For the text-containing cell, return its midpoint in (x, y) coordinate format. 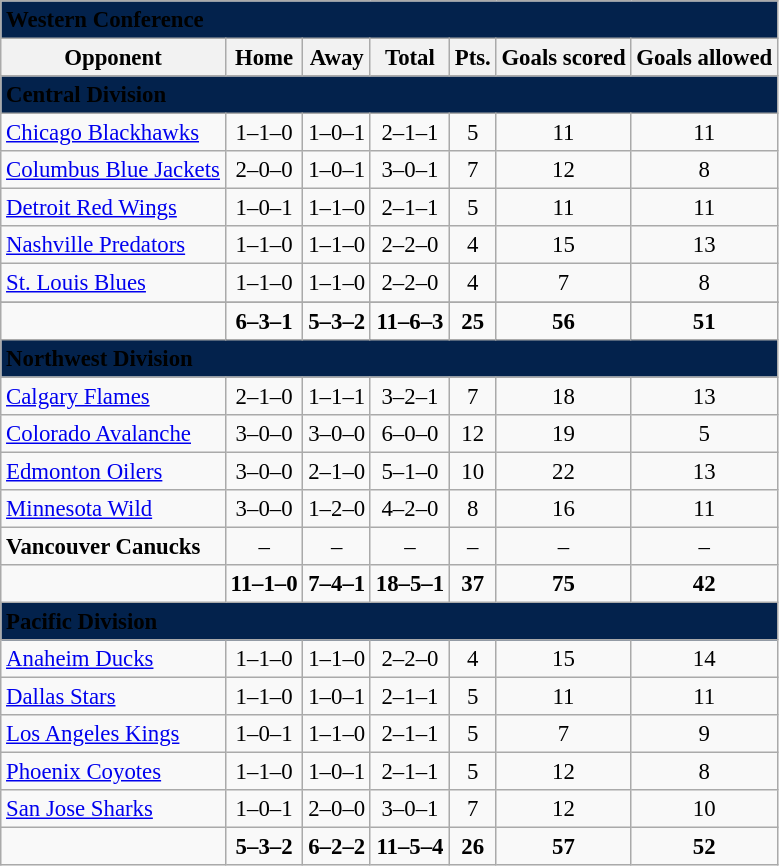
Central Division (390, 95)
6–3–1 (264, 321)
5–1–0 (410, 471)
Away (337, 58)
Columbus Blue Jackets (113, 170)
16 (564, 509)
Detroit Red Wings (113, 208)
19 (564, 433)
Anaheim Ducks (113, 659)
Total (410, 58)
Chicago Blackhawks (113, 133)
Western Conference (390, 20)
22 (564, 471)
Edmonton Oilers (113, 471)
52 (704, 847)
Calgary Flames (113, 396)
Nashville Predators (113, 245)
Pacific Division (390, 621)
25 (472, 321)
42 (704, 584)
Pts. (472, 58)
11–6–3 (410, 321)
11–1–0 (264, 584)
1–1–1 (337, 396)
9 (704, 734)
6–2–2 (337, 847)
51 (704, 321)
26 (472, 847)
14 (704, 659)
Dallas Stars (113, 697)
11–5–4 (410, 847)
56 (564, 321)
St. Louis Blues (113, 283)
18 (564, 396)
Goals allowed (704, 58)
3–2–1 (410, 396)
6–0–0 (410, 433)
Opponent (113, 58)
Home (264, 58)
75 (564, 584)
Northwest Division (390, 358)
Phoenix Coyotes (113, 772)
San Jose Sharks (113, 809)
7–4–1 (337, 584)
Vancouver Canucks (113, 546)
Goals scored (564, 58)
Los Angeles Kings (113, 734)
18–5–1 (410, 584)
4–2–0 (410, 509)
57 (564, 847)
1–2–0 (337, 509)
Colorado Avalanche (113, 433)
37 (472, 584)
Minnesota Wild (113, 509)
